Capture the cell that displays the provided text and extract its [X, Y] central coordinate. 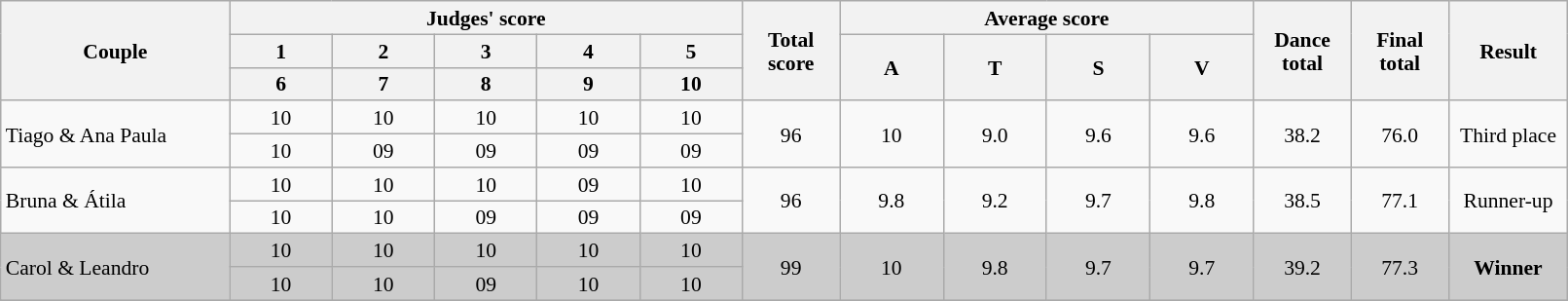
99 [791, 267]
Judges' score [487, 18]
Total score [791, 51]
6 [280, 84]
5 [691, 51]
Third place [1509, 134]
9.2 [995, 201]
4 [588, 51]
Dance total [1302, 51]
Winner [1509, 267]
Result [1509, 51]
Final total [1400, 51]
3 [487, 51]
77.1 [1400, 201]
76.0 [1400, 134]
9.0 [995, 134]
38.2 [1302, 134]
Couple [115, 51]
8 [487, 84]
Average score [1047, 18]
39.2 [1302, 267]
Runner-up [1509, 201]
T [995, 67]
S [1098, 67]
Bruna & Átila [115, 201]
9 [588, 84]
77.3 [1400, 267]
Carol & Leandro [115, 267]
7 [383, 84]
1 [280, 51]
2 [383, 51]
V [1202, 67]
38.5 [1302, 201]
A [892, 67]
Tiago & Ana Paula [115, 134]
